Extract the (x, y) coordinate from the center of the cell holding the provided text.  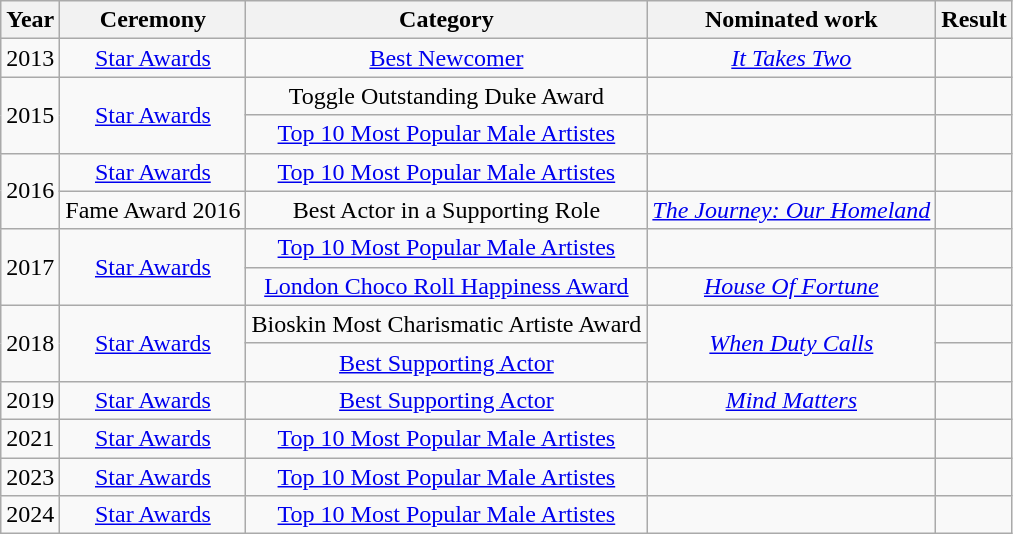
2016 (30, 191)
Toggle Outstanding Duke Award (446, 96)
Mind Matters (792, 400)
Fame Award 2016 (153, 210)
House Of Fortune (792, 286)
2015 (30, 115)
2018 (30, 343)
When Duty Calls (792, 343)
Ceremony (153, 20)
The Journey: Our Homeland (792, 210)
Best Actor in a Supporting Role (446, 210)
2019 (30, 400)
2021 (30, 438)
Bioskin Most Charismatic Artiste Award (446, 324)
2013 (30, 58)
London Choco Roll Happiness Award (446, 286)
Result (974, 20)
Nominated work (792, 20)
It Takes Two (792, 58)
2017 (30, 267)
Year (30, 20)
Best Newcomer (446, 58)
Category (446, 20)
2024 (30, 515)
2023 (30, 477)
